Determine the [x, y] coordinate at the center of the cell enclosing the given text.  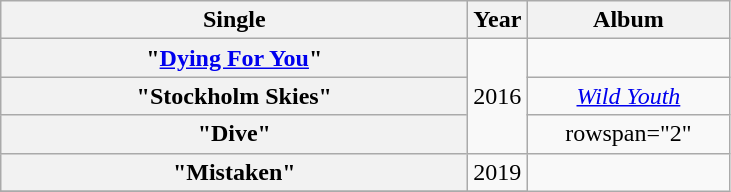
2019 [498, 172]
"Dive" [234, 134]
"Mistaken" [234, 172]
"Dying For You" [234, 58]
Single [234, 20]
Year [498, 20]
Wild Youth [628, 96]
2016 [498, 96]
"Stockholm Skies" [234, 96]
Album [628, 20]
rowspan="2" [628, 134]
